Return the [X, Y] coordinate for the center point of the cell that contains the specified text.  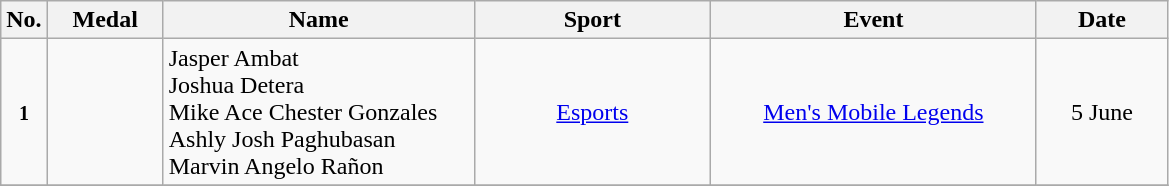
1 [24, 112]
Medal [105, 20]
Sport [592, 20]
No. [24, 20]
Name [318, 20]
Jasper AmbatJoshua DeteraMike Ace Chester GonzalesAshly Josh PaghubasanMarvin Angelo Rañon [318, 112]
5 June [1102, 112]
Event [873, 20]
Date [1102, 20]
Men's Mobile Legends [873, 112]
Esports [592, 112]
